Scan for the cell matching the given text and deliver its [x, y] coordinate at center. 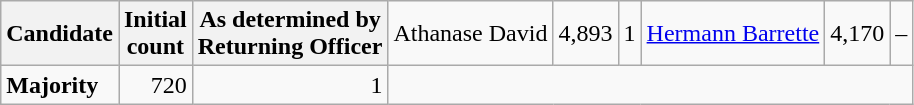
Initialcount [155, 34]
4,170 [858, 34]
720 [155, 85]
Majority [60, 85]
4,893 [586, 34]
As determined byReturning Officer [290, 34]
– [902, 34]
Candidate [60, 34]
Athanase David [470, 34]
Hermann Barrette [733, 34]
